Identify which cell holds the provided text, then report its (x, y) central coordinate. 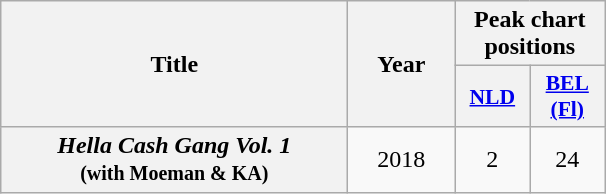
Hella Cash Gang Vol. 1(with Moeman & KA) (174, 160)
2018 (402, 160)
24 (568, 160)
Peak chart positions (530, 34)
Title (174, 64)
BEL(Fl) (568, 96)
2 (492, 160)
Year (402, 64)
NLD (492, 96)
